Return [X, Y] of the center of cell containing provided text 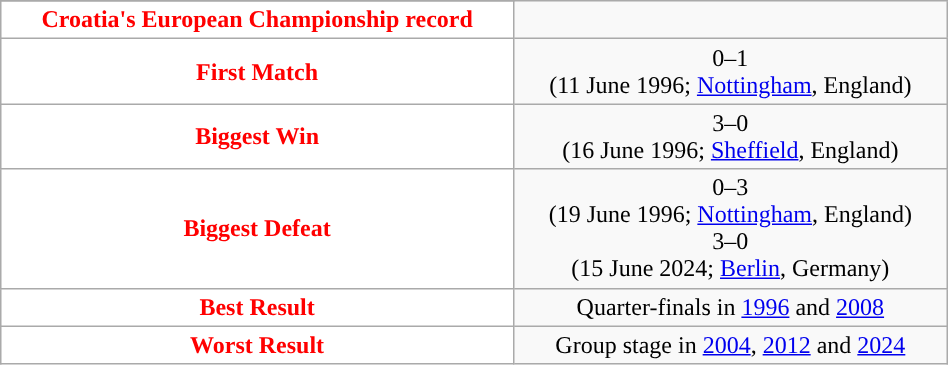
Best Result [258, 307]
Group stage in 2004, 2012 and 2024 [730, 345]
0–1 (11 June 1996; Nottingham, England) [730, 72]
Croatia's European Championship record [258, 20]
Biggest Defeat [258, 228]
Worst Result [258, 345]
Biggest Win [258, 136]
3–0 (16 June 1996; Sheffield, England) [730, 136]
0–3 (19 June 1996; Nottingham, England) 3–0 (15 June 2024; Berlin, Germany) [730, 228]
Quarter-finals in 1996 and 2008 [730, 307]
First Match [258, 72]
